Capture the cell that displays the provided text and extract its [x, y] central coordinate. 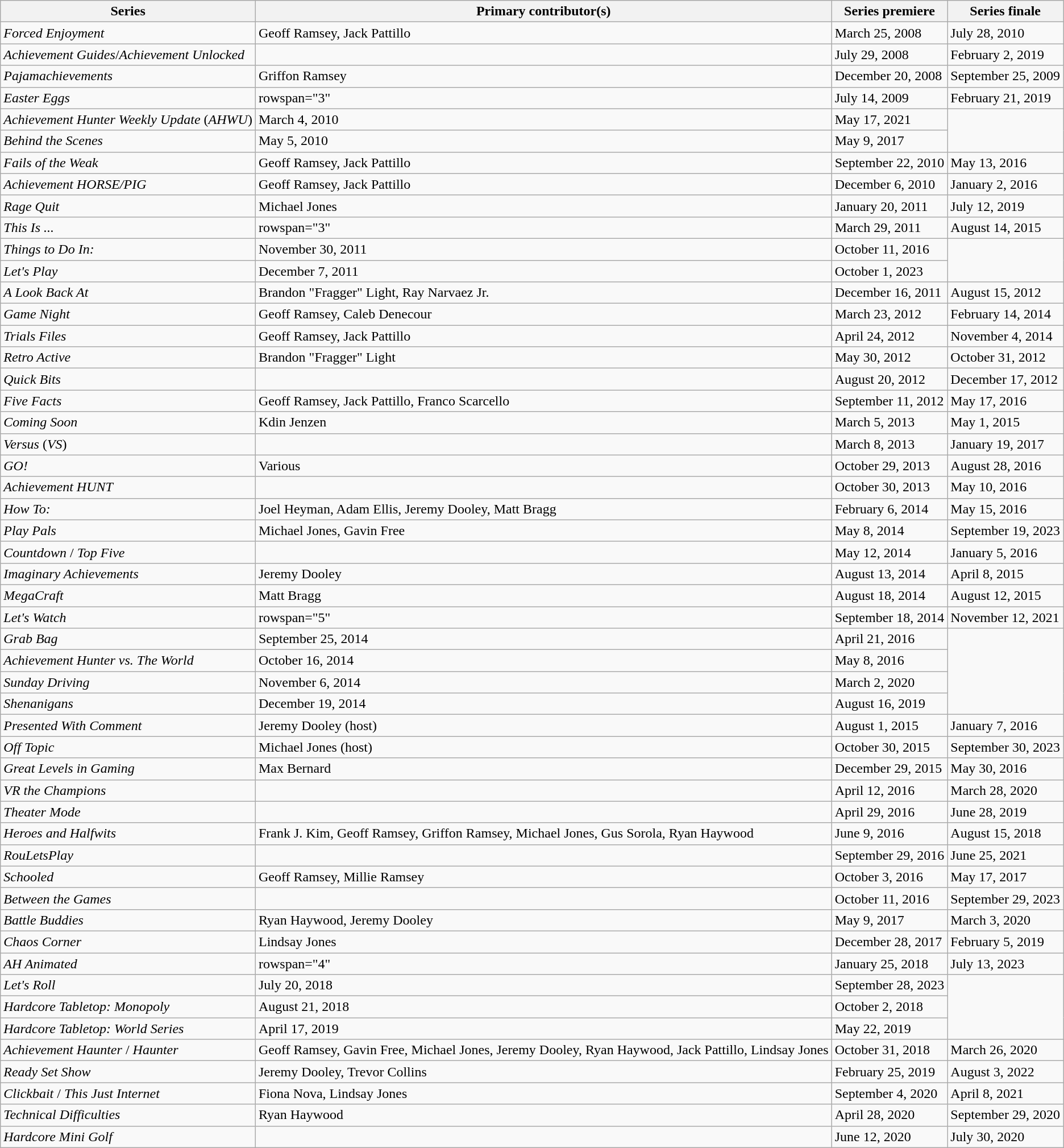
March 26, 2020 [1005, 1050]
Rage Quit [128, 206]
September 29, 2020 [1005, 1115]
Trials Files [128, 336]
MegaCraft [128, 595]
August 18, 2014 [890, 595]
September 28, 2023 [890, 985]
September 25, 2009 [1005, 76]
July 30, 2020 [1005, 1137]
Ready Set Show [128, 1072]
February 2, 2019 [1005, 55]
Griffon Ramsey [543, 76]
Theater Mode [128, 812]
Ryan Haywood, Jeremy Dooley [543, 920]
March 2, 2020 [890, 682]
July 12, 2019 [1005, 206]
May 8, 2014 [890, 531]
Easter Eggs [128, 98]
Achievement HUNT [128, 487]
July 28, 2010 [1005, 33]
July 14, 2009 [890, 98]
November 12, 2021 [1005, 617]
Chaos Corner [128, 942]
Great Levels in Gaming [128, 769]
Battle Buddies [128, 920]
Between the Games [128, 898]
February 5, 2019 [1005, 942]
Frank J. Kim, Geoff Ramsey, Griffon Ramsey, Michael Jones, Gus Sorola, Ryan Haywood [543, 834]
Hardcore Tabletop: World Series [128, 1029]
November 30, 2011 [543, 249]
May 12, 2014 [890, 552]
Grab Bag [128, 639]
October 16, 2014 [543, 661]
Various [543, 466]
June 12, 2020 [890, 1137]
September 29, 2023 [1005, 898]
Let's Play [128, 271]
Behind the Scenes [128, 141]
March 3, 2020 [1005, 920]
March 8, 2013 [890, 444]
August 12, 2015 [1005, 595]
May 17, 2017 [1005, 877]
August 14, 2015 [1005, 227]
March 23, 2012 [890, 314]
May 30, 2016 [1005, 769]
August 16, 2019 [890, 704]
Coming Soon [128, 422]
April 8, 2021 [1005, 1093]
February 14, 2014 [1005, 314]
Retro Active [128, 358]
March 29, 2011 [890, 227]
Achievement Guides/Achievement Unlocked [128, 55]
Technical Difficulties [128, 1115]
December 16, 2011 [890, 293]
Achievement Hunter vs. The World [128, 661]
Achievement HORSE/PIG [128, 184]
Series premiere [890, 11]
Imaginary Achievements [128, 574]
How To: [128, 509]
September 22, 2010 [890, 163]
August 3, 2022 [1005, 1072]
December 17, 2012 [1005, 379]
This Is ... [128, 227]
Lindsay Jones [543, 942]
GO! [128, 466]
March 5, 2013 [890, 422]
January 2, 2016 [1005, 184]
Geoff Ramsey, Millie Ramsey [543, 877]
September 30, 2023 [1005, 747]
September 25, 2014 [543, 639]
July 20, 2018 [543, 985]
Presented With Comment [128, 726]
March 4, 2010 [543, 119]
June 9, 2016 [890, 834]
April 21, 2016 [890, 639]
February 25, 2019 [890, 1072]
September 4, 2020 [890, 1093]
April 12, 2016 [890, 790]
Let's Roll [128, 985]
Series finale [1005, 11]
April 24, 2012 [890, 336]
Achievement Haunter / Haunter [128, 1050]
Michael Jones, Gavin Free [543, 531]
October 31, 2012 [1005, 358]
May 1, 2015 [1005, 422]
Quick Bits [128, 379]
Jeremy Dooley, Trevor Collins [543, 1072]
Matt Bragg [543, 595]
March 28, 2020 [1005, 790]
March 25, 2008 [890, 33]
Let's Watch [128, 617]
Versus (VS) [128, 444]
August 15, 2012 [1005, 293]
February 21, 2019 [1005, 98]
August 21, 2018 [543, 1007]
Series [128, 11]
August 20, 2012 [890, 379]
February 6, 2014 [890, 509]
rowspan="4" [543, 964]
September 18, 2014 [890, 617]
April 8, 2015 [1005, 574]
AH Animated [128, 964]
Game Night [128, 314]
October 31, 2018 [890, 1050]
rowspan="5" [543, 617]
November 6, 2014 [543, 682]
August 15, 2018 [1005, 834]
December 20, 2008 [890, 76]
December 7, 2011 [543, 271]
September 29, 2016 [890, 855]
Fiona Nova, Lindsay Jones [543, 1093]
Max Bernard [543, 769]
May 17, 2021 [890, 119]
May 8, 2016 [890, 661]
Joel Heyman, Adam Ellis, Jeremy Dooley, Matt Bragg [543, 509]
May 17, 2016 [1005, 401]
Fails of the Weak [128, 163]
A Look Back At [128, 293]
June 28, 2019 [1005, 812]
Five Facts [128, 401]
September 11, 2012 [890, 401]
May 30, 2012 [890, 358]
Ryan Haywood [543, 1115]
December 19, 2014 [543, 704]
Heroes and Halfwits [128, 834]
October 1, 2023 [890, 271]
August 1, 2015 [890, 726]
Clickbait / This Just Internet [128, 1093]
Schooled [128, 877]
Play Pals [128, 531]
Achievement Hunter Weekly Update (AHWU) [128, 119]
Brandon "Fragger" Light, Ray Narvaez Jr. [543, 293]
Jeremy Dooley (host) [543, 726]
Primary contributor(s) [543, 11]
June 25, 2021 [1005, 855]
April 29, 2016 [890, 812]
January 20, 2011 [890, 206]
May 15, 2016 [1005, 509]
September 19, 2023 [1005, 531]
January 5, 2016 [1005, 552]
Things to Do In: [128, 249]
July 13, 2023 [1005, 964]
May 13, 2016 [1005, 163]
May 22, 2019 [890, 1029]
July 29, 2008 [890, 55]
April 17, 2019 [543, 1029]
Geoff Ramsey, Gavin Free, Michael Jones, Jeremy Dooley, Ryan Haywood, Jack Pattillo, Lindsay Jones [543, 1050]
Michael Jones [543, 206]
Geoff Ramsey, Jack Pattillo, Franco Scarcello [543, 401]
Forced Enjoyment [128, 33]
Kdin Jenzen [543, 422]
December 29, 2015 [890, 769]
Geoff Ramsey, Caleb Denecour [543, 314]
November 4, 2014 [1005, 336]
Sunday Driving [128, 682]
December 28, 2017 [890, 942]
April 28, 2020 [890, 1115]
Pajamachievements [128, 76]
August 28, 2016 [1005, 466]
Brandon "Fragger" Light [543, 358]
Shenanigans [128, 704]
May 10, 2016 [1005, 487]
Hardcore Tabletop: Monopoly [128, 1007]
October 2, 2018 [890, 1007]
Michael Jones (host) [543, 747]
January 25, 2018 [890, 964]
December 6, 2010 [890, 184]
October 30, 2015 [890, 747]
Jeremy Dooley [543, 574]
August 13, 2014 [890, 574]
October 3, 2016 [890, 877]
January 7, 2016 [1005, 726]
VR the Champions [128, 790]
Countdown / Top Five [128, 552]
October 30, 2013 [890, 487]
October 29, 2013 [890, 466]
RouLetsPlay [128, 855]
Hardcore Mini Golf [128, 1137]
Off Topic [128, 747]
January 19, 2017 [1005, 444]
May 5, 2010 [543, 141]
